Capture the cell that displays the provided text and extract its [x, y] central coordinate. 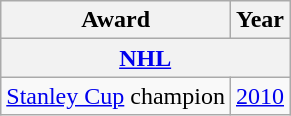
2010 [260, 96]
Stanley Cup champion [116, 96]
Year [260, 20]
NHL [146, 58]
Award [116, 20]
